Capture the cell that displays the provided text and extract its [X, Y] central coordinate. 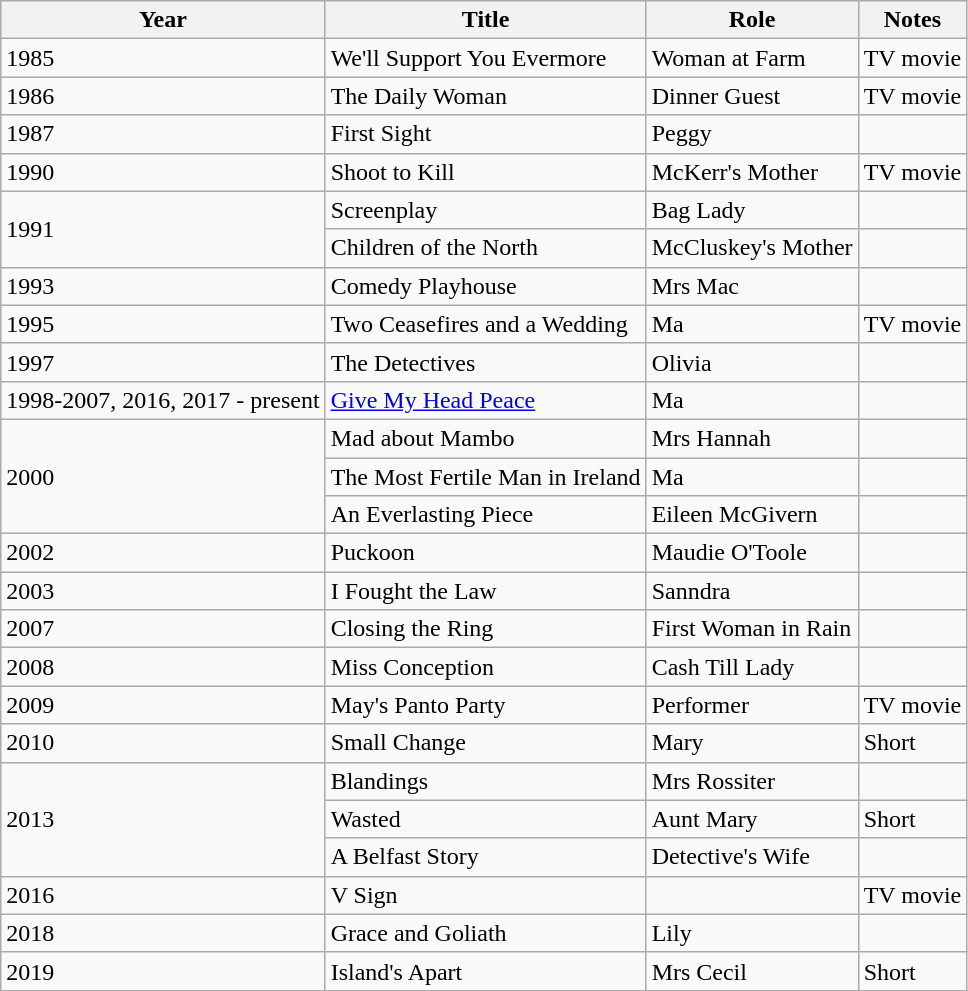
Mrs Rossiter [752, 781]
1986 [163, 96]
2007 [163, 629]
1995 [163, 324]
V Sign [486, 895]
1987 [163, 134]
Woman at Farm [752, 58]
Wasted [486, 819]
1985 [163, 58]
McCluskey's Mother [752, 248]
May's Panto Party [486, 705]
2010 [163, 743]
Title [486, 20]
Year [163, 20]
The Detectives [486, 362]
Role [752, 20]
Mrs Mac [752, 286]
A Belfast Story [486, 857]
Mrs Hannah [752, 438]
1990 [163, 172]
1998-2007, 2016, 2017 - present [163, 400]
1993 [163, 286]
Detective's Wife [752, 857]
Screenplay [486, 210]
2003 [163, 591]
Children of the North [486, 248]
We'll Support You Evermore [486, 58]
2009 [163, 705]
Small Change [486, 743]
2008 [163, 667]
The Most Fertile Man in Ireland [486, 477]
1991 [163, 229]
Mad about Mambo [486, 438]
Peggy [752, 134]
2019 [163, 971]
2018 [163, 933]
Maudie O'Toole [752, 553]
2016 [163, 895]
Grace and Goliath [486, 933]
Give My Head Peace [486, 400]
McKerr's Mother [752, 172]
Puckoon [486, 553]
The Daily Woman [486, 96]
Notes [912, 20]
1997 [163, 362]
Mary [752, 743]
Comedy Playhouse [486, 286]
2000 [163, 476]
Lily [752, 933]
Dinner Guest [752, 96]
Blandings [486, 781]
Two Ceasefires and a Wedding [486, 324]
Mrs Cecil [752, 971]
2002 [163, 553]
Shoot to Kill [486, 172]
Bag Lady [752, 210]
An Everlasting Piece [486, 515]
Performer [752, 705]
First Woman in Rain [752, 629]
Sanndra [752, 591]
I Fought the Law [486, 591]
Eileen McGivern [752, 515]
Miss Conception [486, 667]
Island's Apart [486, 971]
Closing the Ring [486, 629]
Cash Till Lady [752, 667]
Olivia [752, 362]
First Sight [486, 134]
2013 [163, 819]
Aunt Mary [752, 819]
